Search for the cell housing the specified text and yield its (x, y) center coordinate. 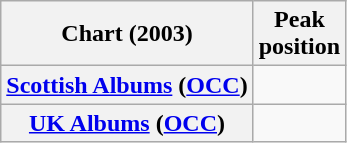
Chart (2003) (127, 34)
UK Albums (OCC) (127, 123)
Scottish Albums (OCC) (127, 85)
Peakposition (299, 34)
